Scan for the cell matching the given text and deliver its [x, y] coordinate at center. 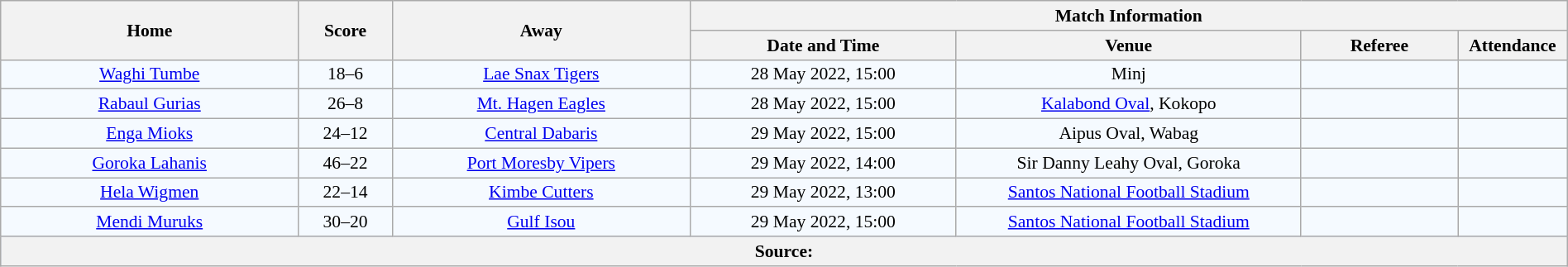
46–22 [346, 163]
Mt. Hagen Eagles [541, 104]
Date and Time [823, 45]
Match Information [1128, 16]
Hela Wigmen [150, 193]
Away [541, 30]
Waghi Tumbe [150, 74]
Score [346, 30]
30–20 [346, 222]
Goroka Lahanis [150, 163]
Enga Mioks [150, 134]
29 May 2022, 13:00 [823, 193]
Kimbe Cutters [541, 193]
Port Moresby Vipers [541, 163]
22–14 [346, 193]
Gulf Isou [541, 222]
Sir Danny Leahy Oval, Goroka [1128, 163]
18–6 [346, 74]
Referee [1379, 45]
Minj [1128, 74]
Central Dabaris [541, 134]
Aipus Oval, Wabag [1128, 134]
Lae Snax Tigers [541, 74]
Kalabond Oval, Kokopo [1128, 104]
Source: [784, 251]
Mendi Muruks [150, 222]
29 May 2022, 14:00 [823, 163]
Venue [1128, 45]
26–8 [346, 104]
24–12 [346, 134]
Rabaul Gurias [150, 104]
Attendance [1513, 45]
Home [150, 30]
